Detect which cell encompasses the target text, then output its [x, y] center coordinate. 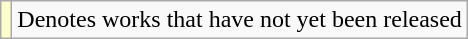
Denotes works that have not yet been released [240, 20]
